For the text-containing cell, return its midpoint in (X, Y) coordinate format. 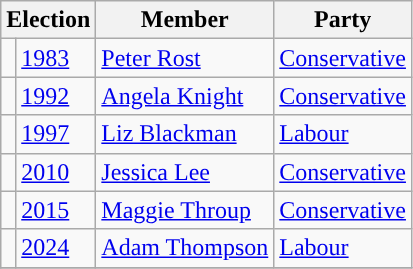
Maggie Throup (185, 210)
Party (343, 20)
Adam Thompson (185, 248)
Jessica Lee (185, 172)
1983 (56, 58)
2010 (56, 172)
2015 (56, 210)
2024 (56, 248)
Peter Rost (185, 58)
1992 (56, 96)
1997 (56, 134)
Angela Knight (185, 96)
Election (48, 20)
Member (185, 20)
Liz Blackman (185, 134)
